Locate the cell with the specified text and output its [x, y] center coordinate. 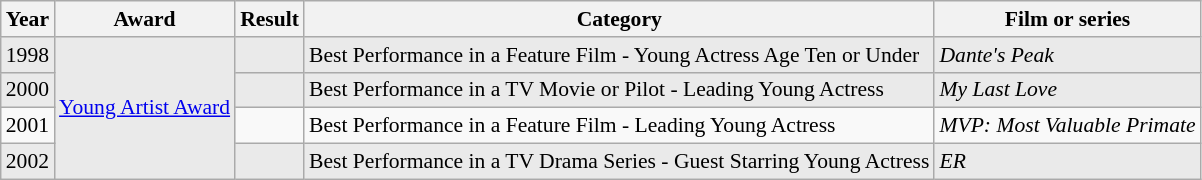
2000 [28, 90]
My Last Love [1067, 90]
Dante's Peak [1067, 55]
2002 [28, 162]
2001 [28, 126]
Year [28, 19]
Film or series [1067, 19]
Award [144, 19]
Result [270, 19]
Young Artist Award [144, 108]
Best Performance in a TV Drama Series - Guest Starring Young Actress [619, 162]
1998 [28, 55]
Best Performance in a TV Movie or Pilot - Leading Young Actress [619, 90]
ER [1067, 162]
Best Performance in a Feature Film - Leading Young Actress [619, 126]
Best Performance in a Feature Film - Young Actress Age Ten or Under [619, 55]
MVP: Most Valuable Primate [1067, 126]
Category [619, 19]
